Search for the cell housing the specified text and yield its (x, y) center coordinate. 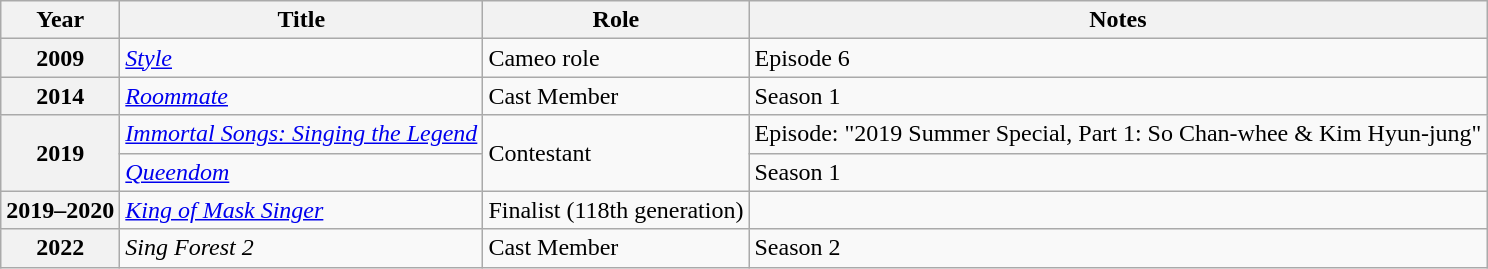
2019–2020 (60, 210)
Contestant (616, 153)
Queendom (302, 172)
Role (616, 20)
Episode: "2019 Summer Special, Part 1: So Chan-whee & Kim Hyun-jung" (1118, 134)
2019 (60, 153)
Finalist (118th generation) (616, 210)
Sing Forest 2 (302, 248)
Notes (1118, 20)
2014 (60, 96)
Season 2 (1118, 248)
2009 (60, 58)
King of Mask Singer (302, 210)
Immortal Songs: Singing the Legend (302, 134)
Roommate (302, 96)
Episode 6 (1118, 58)
2022 (60, 248)
Title (302, 20)
Cameo role (616, 58)
Year (60, 20)
Style (302, 58)
